For the text-containing cell, return its midpoint in (X, Y) coordinate format. 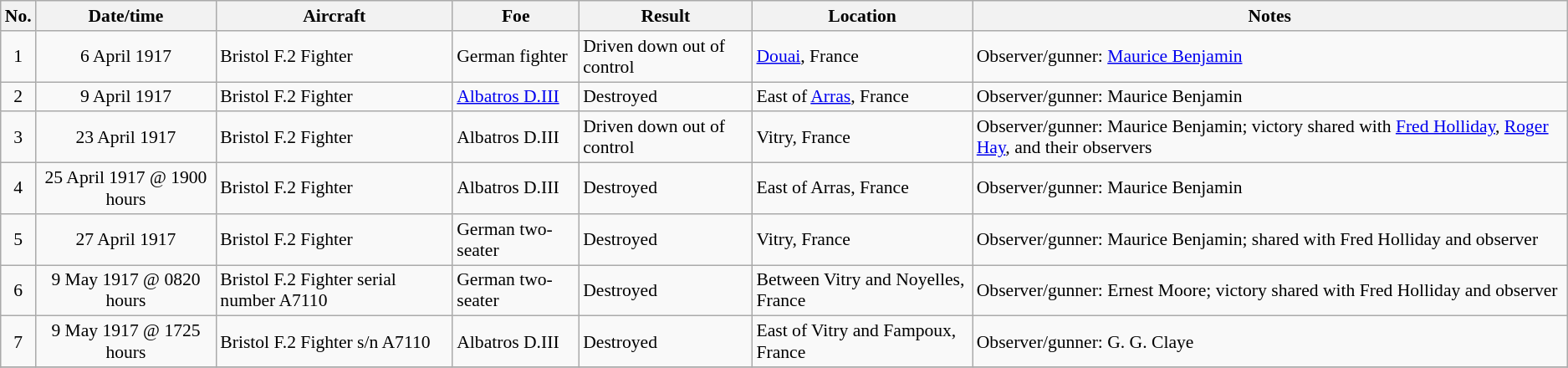
5 (18, 239)
Bristol F.2 Fighter serial number A7110 (335, 291)
7 (18, 341)
9 April 1917 (126, 97)
9 May 1917 @ 1725 hours (126, 341)
23 April 1917 (126, 137)
27 April 1917 (126, 239)
Result (666, 16)
25 April 1917 @ 1900 hours (126, 189)
9 May 1917 @ 0820 hours (126, 291)
Notes (1269, 16)
Date/time (126, 16)
1 (18, 57)
3 (18, 137)
Aircraft (335, 16)
4 (18, 189)
Observer/gunner: Maurice Benjamin; shared with Fred Holliday and observer (1269, 239)
Between Vitry and Noyelles, France (861, 291)
2 (18, 97)
Observer/gunner: G. G. Claye (1269, 341)
Observer/gunner: Maurice Benjamin; victory shared with Fred Holliday, Roger Hay, and their observers (1269, 137)
Observer/gunner: Ernest Moore; victory shared with Fred Holliday and observer (1269, 291)
Foe (515, 16)
German fighter (515, 57)
Location (861, 16)
East of Vitry and Fampoux, France (861, 341)
Bristol F.2 Fighter s/n A7110 (335, 341)
6 April 1917 (126, 57)
6 (18, 291)
Douai, France (861, 57)
No. (18, 16)
